Return the (X, Y) coordinate for the center point of the cell that contains the specified text.  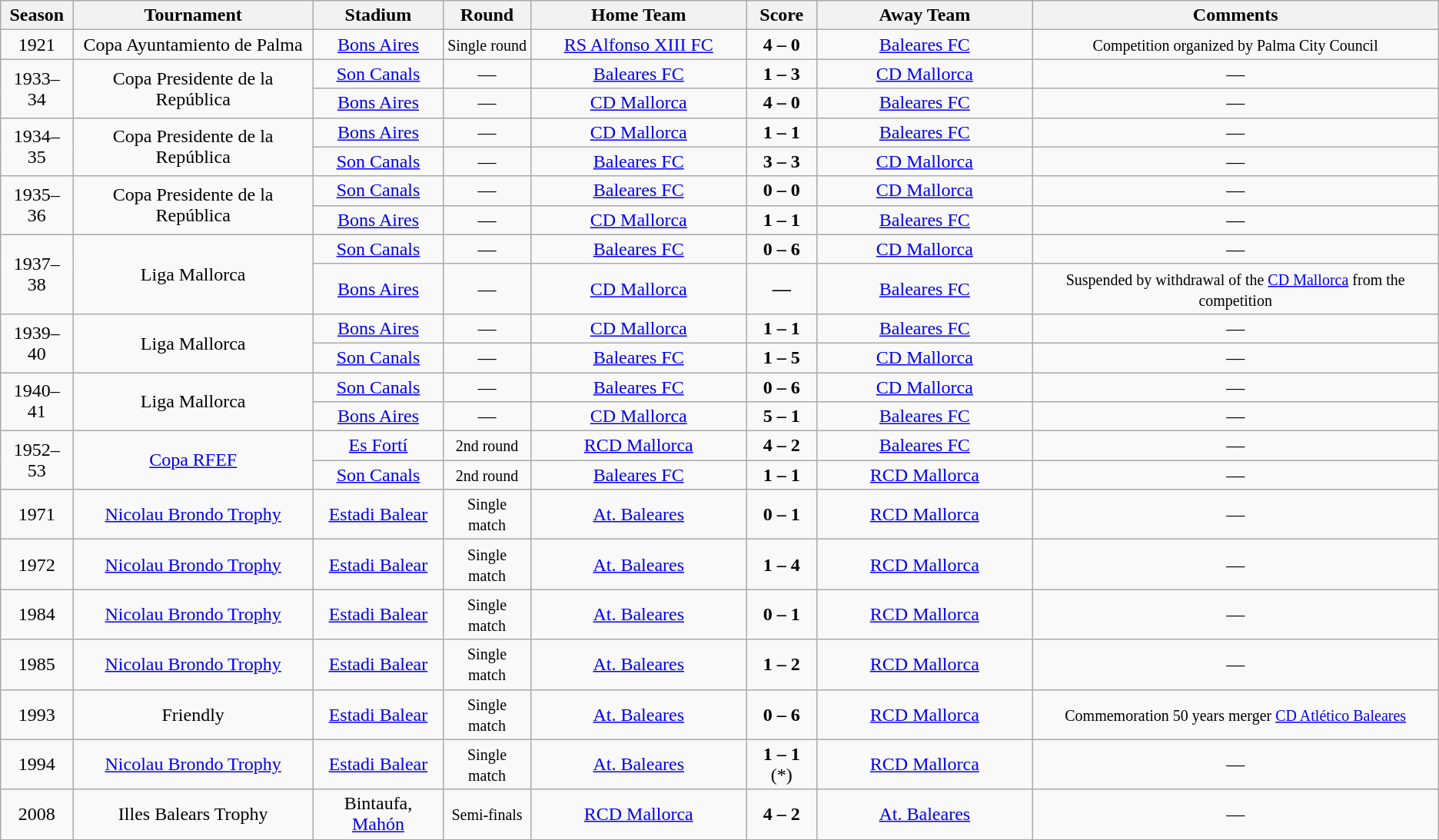
RS Alfonso XIII FC (638, 45)
1921 (37, 45)
Illes Balears Trophy (193, 815)
Home Team (638, 15)
1939–40 (37, 343)
Friendly (193, 715)
1940–41 (37, 401)
1 – 4 (782, 564)
1972 (37, 564)
5 – 1 (782, 417)
1 – 3 (782, 74)
1 – 2 (782, 664)
Es Fortí (378, 446)
1985 (37, 664)
1937–38 (37, 274)
1993 (37, 715)
1984 (37, 615)
Score (782, 15)
Copa RFEF (193, 460)
1934–35 (37, 147)
Bintaufa, Mahón (378, 815)
2008 (37, 815)
Commemoration 50 years merger CD Atlético Baleares (1235, 715)
Stadium (378, 15)
Tournament (193, 15)
Comments (1235, 15)
Single round (487, 45)
1971 (37, 515)
1994 (37, 764)
Away Team (926, 15)
Semi-finals (487, 815)
Copa Ayuntamiento de Palma (193, 45)
1 – 5 (782, 357)
Season (37, 15)
Suspended by withdrawal of the CD Mallorca from the competition (1235, 289)
0 – 0 (782, 191)
Competition organized by Palma City Council (1235, 45)
3 – 3 (782, 161)
1952–53 (37, 460)
1935–36 (37, 205)
1933–34 (37, 88)
1 – 1 (*) (782, 764)
Round (487, 15)
